For the text-containing cell, return its midpoint in [x, y] coordinate format. 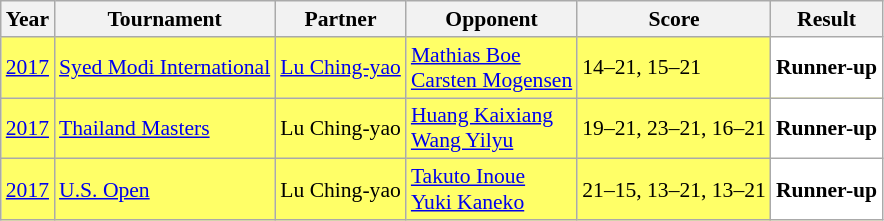
21–15, 13–21, 13–21 [674, 190]
Huang Kaixiang Wang Yilyu [492, 128]
Opponent [492, 19]
Thailand Masters [164, 128]
14–21, 15–21 [674, 68]
Partner [340, 19]
Result [826, 19]
Takuto Inoue Yuki Kaneko [492, 190]
U.S. Open [164, 190]
Mathias Boe Carsten Mogensen [492, 68]
Score [674, 19]
19–21, 23–21, 16–21 [674, 128]
Syed Modi International [164, 68]
Year [28, 19]
Tournament [164, 19]
